Search for the cell housing the specified text and yield its (x, y) center coordinate. 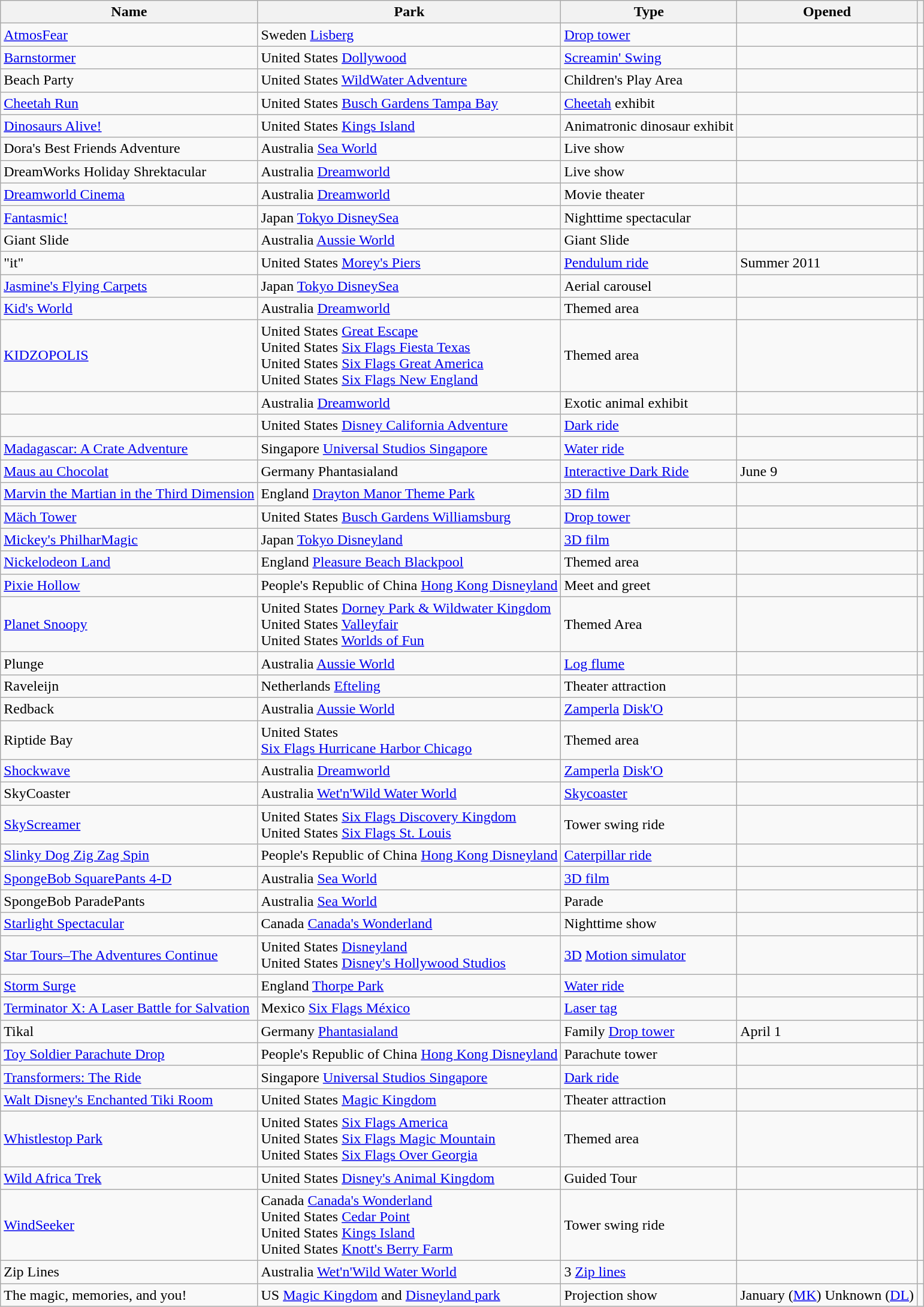
Riptide Bay (129, 740)
Type (649, 12)
United States DisneylandUnited States Disney's Hollywood Studios (409, 954)
England Thorpe Park (409, 986)
Nickelodeon Land (129, 562)
Aerial carousel (649, 286)
Dinosaurs Alive! (129, 126)
United States Dollywood (409, 58)
Beach Party (129, 80)
"it" (129, 263)
Nighttime show (649, 924)
WindSeeker (129, 1225)
Japan Tokyo Disneyland (409, 540)
Mäch Tower (129, 517)
Wild Africa Trek (129, 1178)
Interactive Dark Ride (649, 471)
Cheetah Run (129, 103)
Laser tag (649, 1008)
June 9 (827, 471)
Canada Canada's Wonderland (409, 924)
Log flume (649, 663)
United StatesSix Flags Hurricane Harbor Chicago (409, 740)
Storm Surge (129, 986)
Zip Lines (129, 1272)
Opened (827, 12)
Meet and greet (649, 585)
Mickey's PhilharMagic (129, 540)
Jasmine's Flying Carpets (129, 286)
3D Motion simulator (649, 954)
Starlight Spectacular (129, 924)
Raveleijn (129, 686)
Parade (649, 901)
Pendulum ride (649, 263)
Slinky Dog Zig Zag Spin (129, 856)
Park (409, 12)
England Pleasure Beach Blackpool (409, 562)
Name (129, 12)
DreamWorks Holiday Shrektacular (129, 171)
United States Morey's Piers (409, 263)
United States WildWater Adventure (409, 80)
Dreamworld Cinema (129, 194)
Children's Play Area (649, 80)
3 Zip lines (649, 1272)
United States Magic Kingdom (409, 1100)
Animatronic dinosaur exhibit (649, 126)
April 1 (827, 1031)
Dora's Best Friends Adventure (129, 149)
Exotic animal exhibit (649, 403)
Summer 2011 (827, 263)
Cheetah exhibit (649, 103)
US Magic Kingdom and Disneyland park (409, 1295)
United States Disney California Adventure (409, 426)
Kid's World (129, 309)
Projection show (649, 1295)
Planet Snoopy (129, 624)
United States Six Flags AmericaUnited States Six Flags Magic MountainUnited States Six Flags Over Georgia (409, 1139)
KIDZOPOLIS (129, 356)
Family Drop tower (649, 1031)
England Drayton Manor Theme Park (409, 494)
United States Dorney Park & Wildwater KingdomUnited States ValleyfairUnited States Worlds of Fun (409, 624)
Skycoaster (649, 794)
Netherlands Efteling (409, 686)
Terminator X: A Laser Battle for Salvation (129, 1008)
Mexico Six Flags México (409, 1008)
Redback (129, 709)
Shockwave (129, 771)
Maus au Chocolat (129, 471)
January (MK) Unknown (DL) (827, 1295)
Madagascar: A Crate Adventure (129, 448)
United States Six Flags Discovery KingdomUnited States Six Flags St. Louis (409, 825)
Screamin' Swing (649, 58)
Nighttime spectacular (649, 217)
Themed Area (649, 624)
SpongeBob SquarePants 4-D (129, 878)
Tikal (129, 1031)
Marvin the Martian in the Third Dimension (129, 494)
SpongeBob ParadePants (129, 901)
Star Tours–The Adventures Continue (129, 954)
United States Kings Island (409, 126)
United States Busch Gardens Williamsburg (409, 517)
Fantasmic! (129, 217)
United States Busch Gardens Tampa Bay (409, 103)
The magic, memories, and you! (129, 1295)
Toy Soldier Parachute Drop (129, 1054)
United States Disney's Animal Kingdom (409, 1178)
Transformers: The Ride (129, 1077)
Caterpillar ride (649, 856)
Guided Tour (649, 1178)
Movie theater (649, 194)
Barnstormer (129, 58)
SkyScreamer (129, 825)
SkyCoaster (129, 794)
United States Great EscapeUnited States Six Flags Fiesta TexasUnited States Six Flags Great AmericaUnited States Six Flags New England (409, 356)
Pixie Hollow (129, 585)
Parachute tower (649, 1054)
AtmosFear (129, 35)
Plunge (129, 663)
Whistlestop Park (129, 1139)
Walt Disney's Enchanted Tiki Room (129, 1100)
Sweden Lisberg (409, 35)
Canada Canada's WonderlandUnited States Cedar PointUnited States Kings IslandUnited States Knott's Berry Farm (409, 1225)
